Capture the cell that displays the provided text and extract its (x, y) central coordinate. 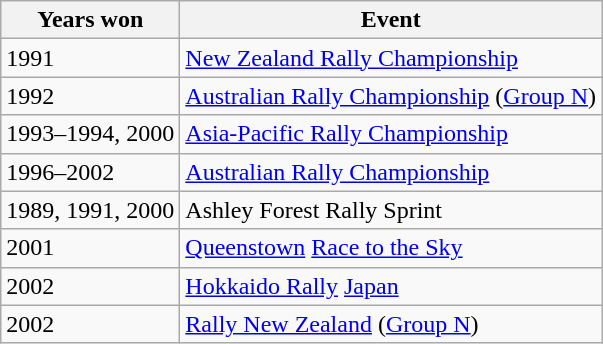
1993–1994, 2000 (90, 134)
Hokkaido Rally Japan (391, 286)
1991 (90, 58)
Ashley Forest Rally Sprint (391, 210)
1996–2002 (90, 172)
Australian Rally Championship (391, 172)
Years won (90, 20)
Asia-Pacific Rally Championship (391, 134)
1992 (90, 96)
New Zealand Rally Championship (391, 58)
2001 (90, 248)
Rally New Zealand (Group N) (391, 324)
Australian Rally Championship (Group N) (391, 96)
Queenstown Race to the Sky (391, 248)
Event (391, 20)
1989, 1991, 2000 (90, 210)
